Pinpoint the cell where the given text exists, returning its (X, Y) midpoint coordinate. 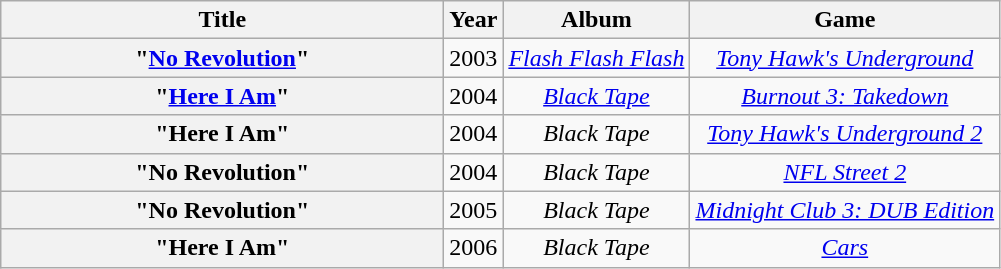
Tony Hawk's Underground (845, 58)
Title (222, 20)
Year (474, 20)
2003 (474, 58)
Midnight Club 3: DUB Edition (845, 210)
Flash Flash Flash (596, 58)
2005 (474, 210)
Game (845, 20)
Burnout 3: Takedown (845, 96)
Album (596, 20)
Tony Hawk's Underground 2 (845, 134)
Cars (845, 248)
NFL Street 2 (845, 172)
2006 (474, 248)
